Return [X, Y] of the center of cell containing provided text 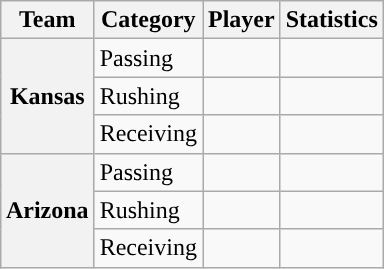
Category [148, 20]
Arizona [47, 210]
Statistics [332, 20]
Kansas [47, 96]
Player [241, 20]
Team [47, 20]
